Search for the cell housing the specified text and yield its (x, y) center coordinate. 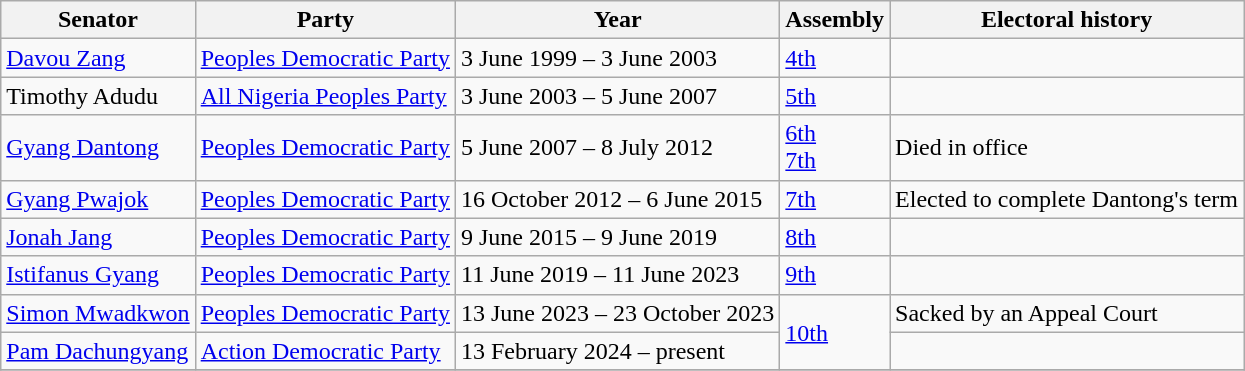
Party (325, 20)
8th (835, 237)
All Nigeria Peoples Party (325, 96)
Year (617, 20)
Davou Zang (98, 58)
Sacked by an Appeal Court (1067, 313)
Timothy Adudu (98, 96)
Istifanus Gyang (98, 275)
Assembly (835, 20)
10th (835, 332)
4th (835, 58)
9th (835, 275)
Simon Mwadkwon (98, 313)
Gyang Pwajok (98, 199)
7th (835, 199)
Died in office (1067, 148)
13 June 2023 – 23 October 2023 (617, 313)
5 June 2007 – 8 July 2012 (617, 148)
Action Democratic Party (325, 351)
11 June 2019 – 11 June 2023 (617, 275)
6th7th (835, 148)
Senator (98, 20)
3 June 1999 – 3 June 2003 (617, 58)
13 February 2024 – present (617, 351)
Electoral history (1067, 20)
Gyang Dantong (98, 148)
Jonah Jang (98, 237)
9 June 2015 – 9 June 2019 (617, 237)
Pam Dachungyang (98, 351)
5th (835, 96)
16 October 2012 – 6 June 2015 (617, 199)
3 June 2003 – 5 June 2007 (617, 96)
Elected to complete Dantong's term (1067, 199)
